For the text-containing cell, return its midpoint in (X, Y) coordinate format. 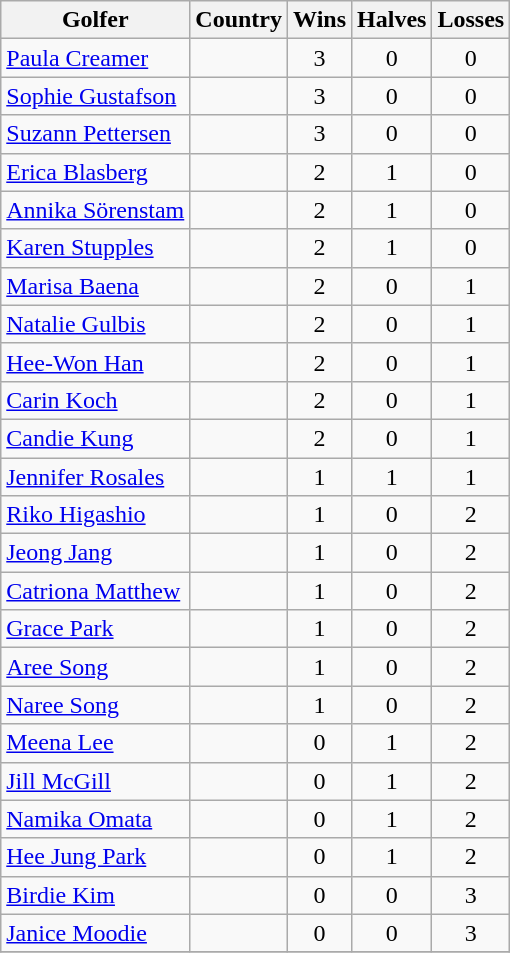
Losses (471, 20)
Namika Omata (96, 819)
Carin Koch (96, 400)
Annika Sörenstam (96, 210)
Aree Song (96, 667)
Karen Stupples (96, 248)
Marisa Baena (96, 286)
Birdie Kim (96, 895)
Paula Creamer (96, 58)
Sophie Gustafson (96, 96)
Janice Moodie (96, 933)
Grace Park (96, 629)
Hee Jung Park (96, 857)
Riko Higashio (96, 515)
Jeong Jang (96, 553)
Candie Kung (96, 438)
Naree Song (96, 705)
Jennifer Rosales (96, 477)
Natalie Gulbis (96, 324)
Meena Lee (96, 743)
Catriona Matthew (96, 591)
Jill McGill (96, 781)
Erica Blasberg (96, 172)
Hee-Won Han (96, 362)
Wins (320, 20)
Golfer (96, 20)
Country (239, 20)
Halves (392, 20)
Suzann Pettersen (96, 134)
